For the text-containing cell, return its midpoint in (x, y) coordinate format. 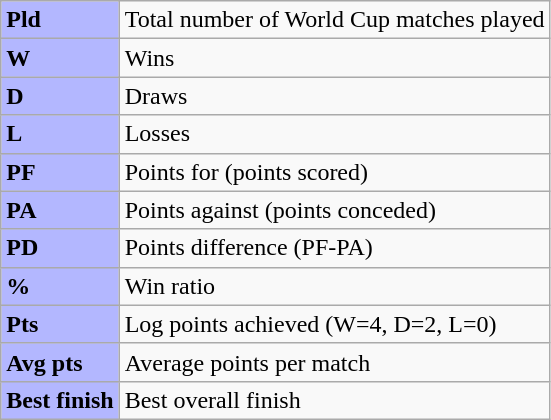
Pts (60, 324)
Draws (334, 96)
% (60, 286)
PD (60, 248)
Best overall finish (334, 400)
Points against (points conceded) (334, 210)
Pld (60, 20)
Log points achieved (W=4, D=2, L=0) (334, 324)
Win ratio (334, 286)
Avg pts (60, 362)
W (60, 58)
Points for (points scored) (334, 172)
Best finish (60, 400)
Wins (334, 58)
Average points per match (334, 362)
D (60, 96)
PF (60, 172)
PA (60, 210)
Points difference (PF-PA) (334, 248)
Losses (334, 134)
L (60, 134)
Total number of World Cup matches played (334, 20)
